Scan for the cell matching the given text and deliver its (x, y) coordinate at center. 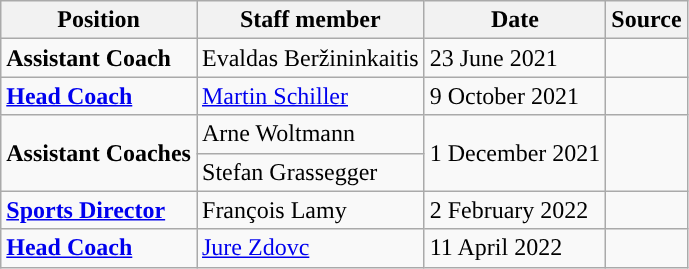
Assistant Coaches (99, 153)
Sports Director (99, 210)
Assistant Coach (99, 58)
9 October 2021 (515, 96)
23 June 2021 (515, 58)
Date (515, 20)
Staff member (310, 20)
11 April 2022 (515, 248)
Position (99, 20)
1 December 2021 (515, 153)
Martin Schiller (310, 96)
Jure Zdovc (310, 248)
Source (646, 20)
Stefan Grassegger (310, 172)
2 February 2022 (515, 210)
François Lamy (310, 210)
Evaldas Beržininkaitis (310, 58)
Arne Woltmann (310, 134)
